Locate the cell with the specified text and output its [x, y] center coordinate. 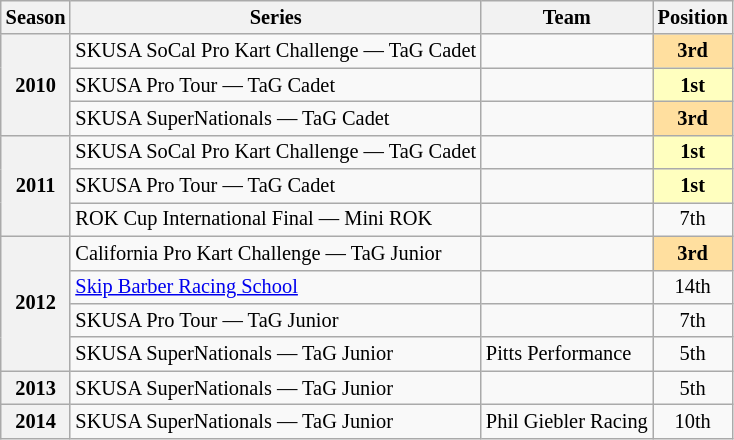
Season [36, 17]
2013 [36, 388]
10th [693, 421]
ROK Cup International Final — Mini ROK [276, 219]
Pitts Performance [567, 354]
California Pro Kart Challenge — TaG Junior [276, 253]
Team [567, 17]
2012 [36, 304]
2010 [36, 84]
SKUSA SuperNationals — TaG Cadet [276, 118]
SKUSA Pro Tour — TaG Junior [276, 320]
Position [693, 17]
14th [693, 287]
2014 [36, 421]
Skip Barber Racing School [276, 287]
Series [276, 17]
Phil Giebler Racing [567, 421]
2011 [36, 186]
